Search for the cell housing the specified text and yield its (X, Y) center coordinate. 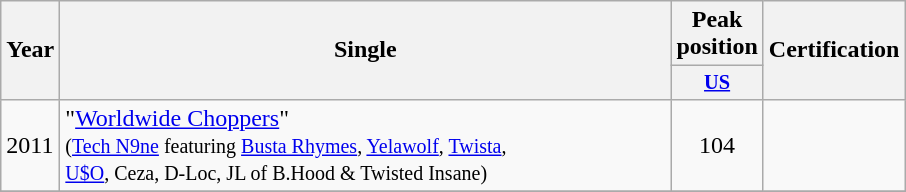
Peak position (717, 34)
"Worldwide Choppers" (Tech N9ne featuring Busta Rhymes, Yelawolf, Twista, U$O, Ceza, D-Loc, JL of B.Hood & Twisted Insane) (366, 145)
US (717, 83)
104 (717, 145)
Year (30, 50)
Certification (834, 50)
Single (366, 50)
2011 (30, 145)
